Return (x, y) of the center of cell containing provided text 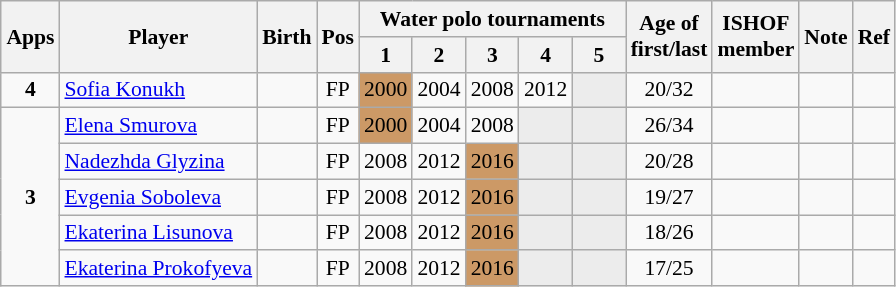
1 (386, 55)
Age offirst/last (670, 36)
Sofia Konukh (158, 90)
Ekaterina Lisunova (158, 233)
Evgenia Soboleva (158, 197)
Elena Smurova (158, 126)
Apps (30, 36)
20/28 (670, 162)
ISHOFmember (756, 36)
Water polo tournaments (492, 19)
20/32 (670, 90)
Birth (286, 36)
Nadezhda Glyzina (158, 162)
Ekaterina Prokofyeva (158, 269)
2 (438, 55)
18/26 (670, 233)
19/27 (670, 197)
17/25 (670, 269)
Pos (338, 36)
26/34 (670, 126)
5 (598, 55)
Note (826, 36)
Ref (874, 36)
Player (158, 36)
